Detect which cell encompasses the target text, then output its [X, Y] center coordinate. 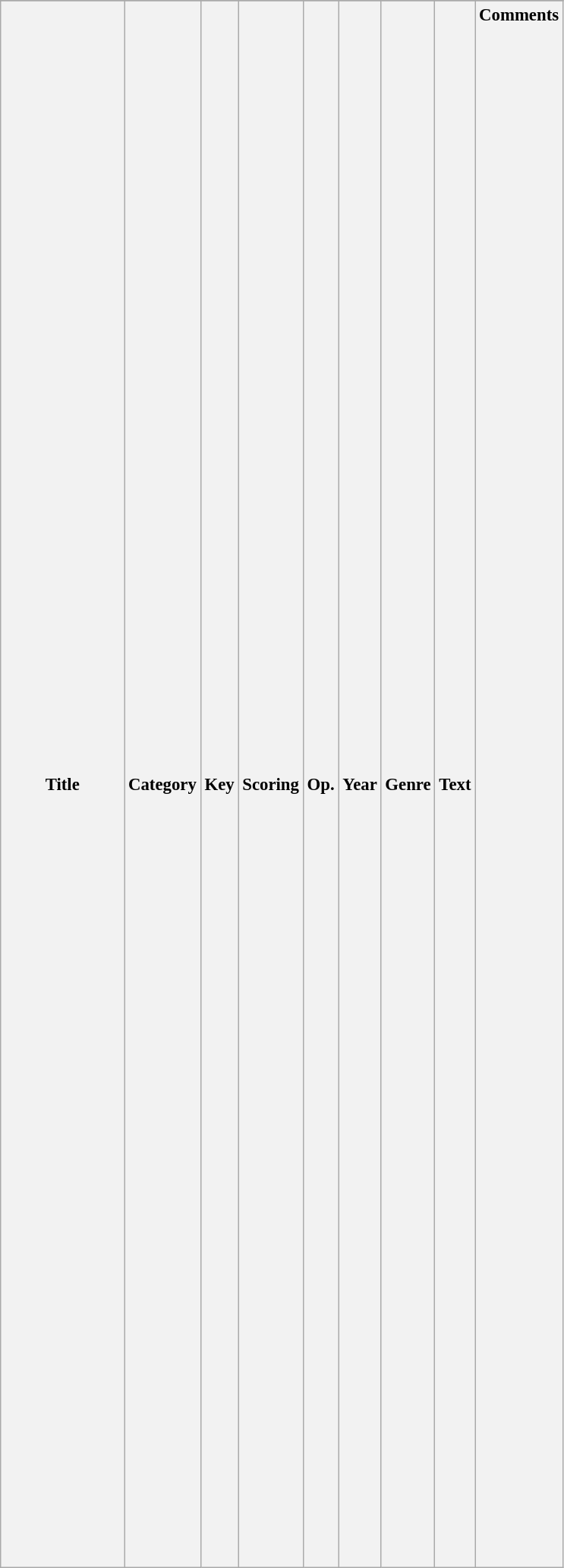
Scoring [270, 784]
Comments [519, 784]
Year [360, 784]
Op. [320, 784]
Category [162, 784]
Key [219, 784]
Title [62, 784]
Text [455, 784]
Genre [408, 784]
